Detect which cell encompasses the target text, then output its (x, y) center coordinate. 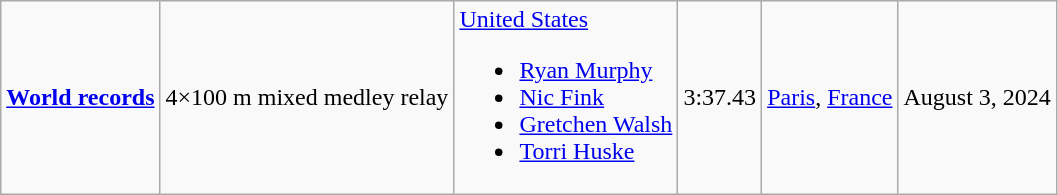
Paris, France (830, 98)
3:37.43 (720, 98)
August 3, 2024 (977, 98)
4×100 m mixed medley relay (307, 98)
World records (80, 98)
United StatesRyan MurphyNic FinkGretchen WalshTorri Huske (566, 98)
